Capture the cell that displays the provided text and extract its (x, y) central coordinate. 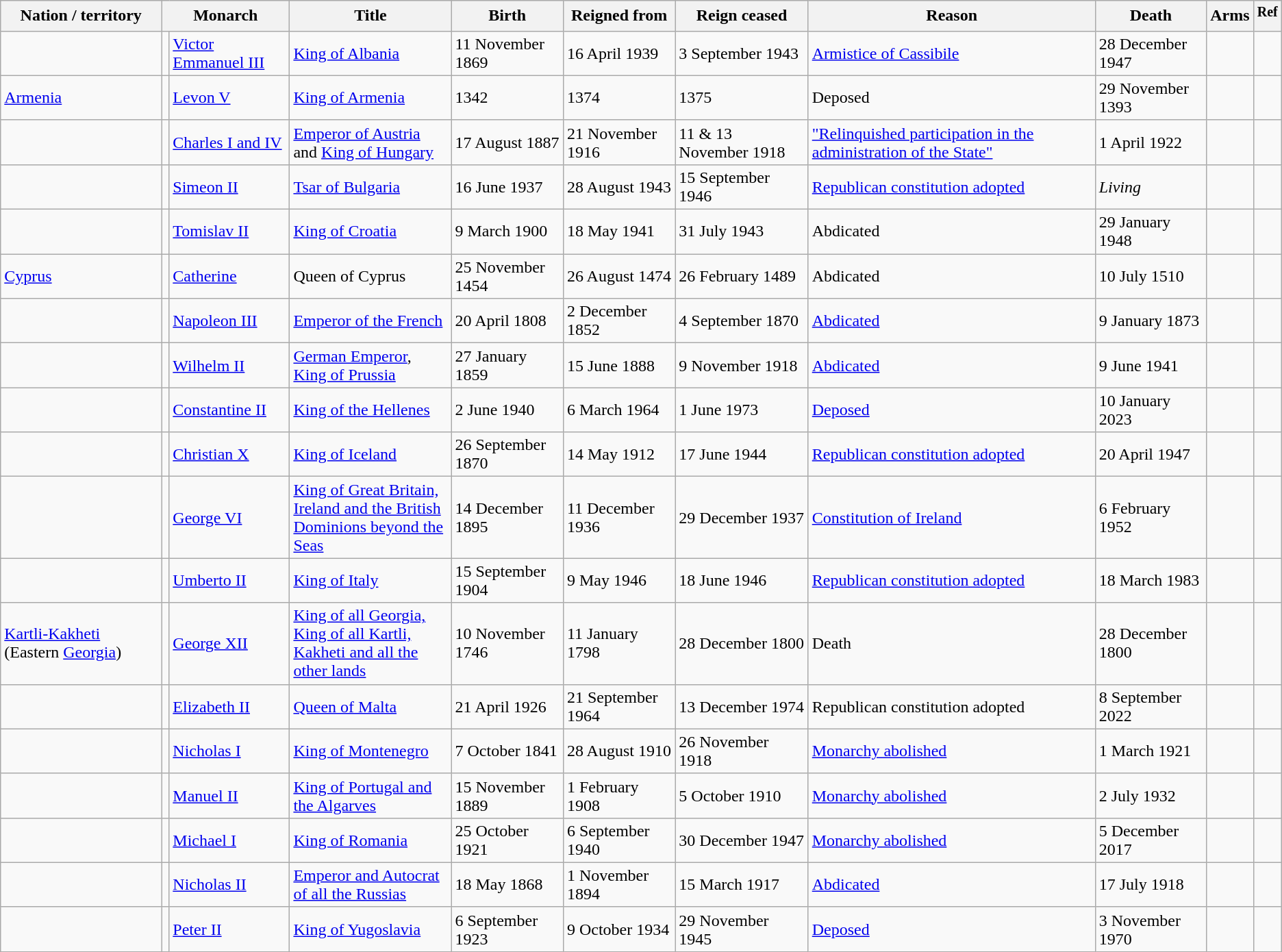
10 November 1746 (507, 644)
16 April 1939 (619, 53)
10 January 2023 (1151, 410)
1375 (742, 97)
Victor Emmanuel III (229, 53)
20 April 1808 (507, 321)
20 April 1947 (1151, 455)
17 July 1918 (1151, 885)
17 June 1944 (742, 455)
2 June 1940 (507, 410)
14 May 1912 (619, 455)
King of Italy (370, 581)
King of Albania (370, 53)
1 November 1894 (619, 885)
15 September 1946 (742, 186)
29 December 1937 (742, 518)
Kartli-Kakheti (Eastern Georgia) (81, 644)
1 February 1908 (619, 796)
King of all Georgia, King of all Kartli, Kakheti and all the other lands (370, 644)
Arms (1230, 16)
18 March 1983 (1151, 581)
King of Portugal and the Algarves (370, 796)
Reason (952, 16)
18 May 1941 (619, 231)
18 June 1946 (742, 581)
King of Romania (370, 840)
29 January 1948 (1151, 231)
1 June 1973 (742, 410)
1342 (507, 97)
21 November 1916 (619, 142)
Peter II (229, 929)
Queen of Malta (370, 707)
3 September 1943 (742, 53)
9 June 1941 (1151, 366)
King of Iceland (370, 455)
Constitution of Ireland (952, 518)
8 September 2022 (1151, 707)
King of the Hellenes (370, 410)
26 September 1870 (507, 455)
King of Croatia (370, 231)
29 November 1393 (1151, 97)
Armenia (81, 97)
Michael I (229, 840)
9 January 1873 (1151, 321)
Nicholas II (229, 885)
Catherine (229, 277)
16 June 1937 (507, 186)
6 March 1964 (619, 410)
5 October 1910 (742, 796)
King of Great Britain, Ireland and the British Dominions beyond the Seas (370, 518)
Living (1151, 186)
30 December 1947 (742, 840)
9 October 1934 (619, 929)
Umberto II (229, 581)
6 September 1923 (507, 929)
29 November 1945 (742, 929)
10 July 1510 (1151, 277)
Emperor of Austria and King of Hungary (370, 142)
Reigned from (619, 16)
1 March 1921 (1151, 751)
Simeon II (229, 186)
21 September 1964 (619, 707)
11 November 1869 (507, 53)
Christian X (229, 455)
Tomislav II (229, 231)
Emperor and Autocrat of all the Russias (370, 885)
Nation / territory (81, 16)
26 February 1489 (742, 277)
26 August 1474 (619, 277)
11 & 13 November 1918 (742, 142)
7 October 1841 (507, 751)
15 November 1889 (507, 796)
11 January 1798 (619, 644)
4 September 1870 (742, 321)
Monarch (226, 16)
Manuel II (229, 796)
9 May 1946 (619, 581)
Nicholas I (229, 751)
German Emperor, King of Prussia (370, 366)
King of Yugoslavia (370, 929)
14 December 1895 (507, 518)
Reign ceased (742, 16)
15 June 1888 (619, 366)
Cyprus (81, 277)
Title (370, 16)
King of Armenia (370, 97)
Armistice of Cassibile (952, 53)
13 December 1974 (742, 707)
Birth (507, 16)
George XII (229, 644)
28 December 1947 (1151, 53)
15 September 1904 (507, 581)
26 November 1918 (742, 751)
George VI (229, 518)
Charles I and IV (229, 142)
25 October 1921 (507, 840)
27 January 1859 (507, 366)
28 August 1943 (619, 186)
2 December 1852 (619, 321)
3 November 1970 (1151, 929)
6 September 1940 (619, 840)
"Relinquished participation in the administration of the State" (952, 142)
9 March 1900 (507, 231)
17 August 1887 (507, 142)
Tsar of Bulgaria (370, 186)
Constantine II (229, 410)
King of Montenegro (370, 751)
Napoleon III (229, 321)
Ref (1267, 16)
21 April 1926 (507, 707)
1374 (619, 97)
9 November 1918 (742, 366)
5 December 2017 (1151, 840)
1 April 1922 (1151, 142)
Wilhelm II (229, 366)
28 August 1910 (619, 751)
31 July 1943 (742, 231)
Queen of Cyprus (370, 277)
Elizabeth II (229, 707)
11 December 1936 (619, 518)
2 July 1932 (1151, 796)
Levon V (229, 97)
Emperor of the French (370, 321)
15 March 1917 (742, 885)
6 February 1952 (1151, 518)
18 May 1868 (507, 885)
25 November 1454 (507, 277)
